Extract the [x, y] coordinate from the center of the cell holding the provided text.  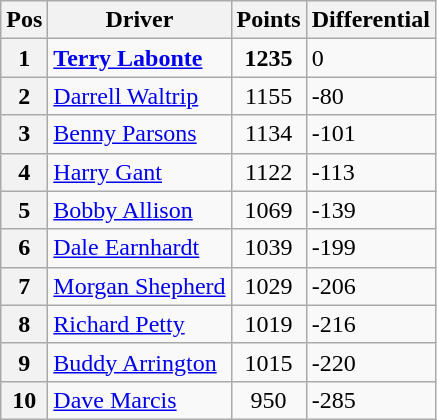
6 [24, 248]
1122 [268, 172]
Driver [140, 20]
10 [24, 400]
Differential [370, 20]
1039 [268, 248]
1235 [268, 58]
Buddy Arrington [140, 362]
Richard Petty [140, 324]
1029 [268, 286]
Points [268, 20]
1155 [268, 96]
950 [268, 400]
Darrell Waltrip [140, 96]
-199 [370, 248]
Dale Earnhardt [140, 248]
-285 [370, 400]
Pos [24, 20]
1015 [268, 362]
-206 [370, 286]
4 [24, 172]
Morgan Shepherd [140, 286]
0 [370, 58]
Bobby Allison [140, 210]
Dave Marcis [140, 400]
1019 [268, 324]
-101 [370, 134]
-216 [370, 324]
9 [24, 362]
1069 [268, 210]
Benny Parsons [140, 134]
3 [24, 134]
1 [24, 58]
5 [24, 210]
Terry Labonte [140, 58]
2 [24, 96]
7 [24, 286]
-220 [370, 362]
8 [24, 324]
1134 [268, 134]
-80 [370, 96]
-113 [370, 172]
Harry Gant [140, 172]
-139 [370, 210]
